Detect which cell encompasses the target text, then output its (X, Y) center coordinate. 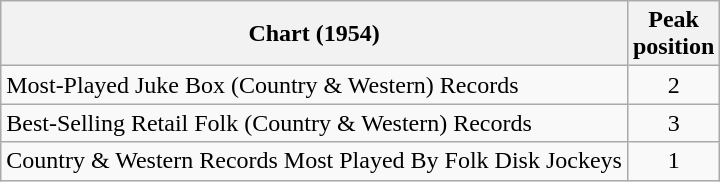
3 (673, 123)
Most-Played Juke Box (Country & Western) Records (314, 85)
Peakposition (673, 34)
2 (673, 85)
1 (673, 161)
Country & Western Records Most Played By Folk Disk Jockeys (314, 161)
Best-Selling Retail Folk (Country & Western) Records (314, 123)
Chart (1954) (314, 34)
